Pinpoint the cell where the given text exists, returning its (x, y) midpoint coordinate. 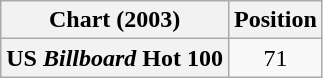
Chart (2003) (115, 20)
71 (276, 58)
Position (276, 20)
US Billboard Hot 100 (115, 58)
